Return the [x, y] coordinate for the center point of the cell that contains the specified text.  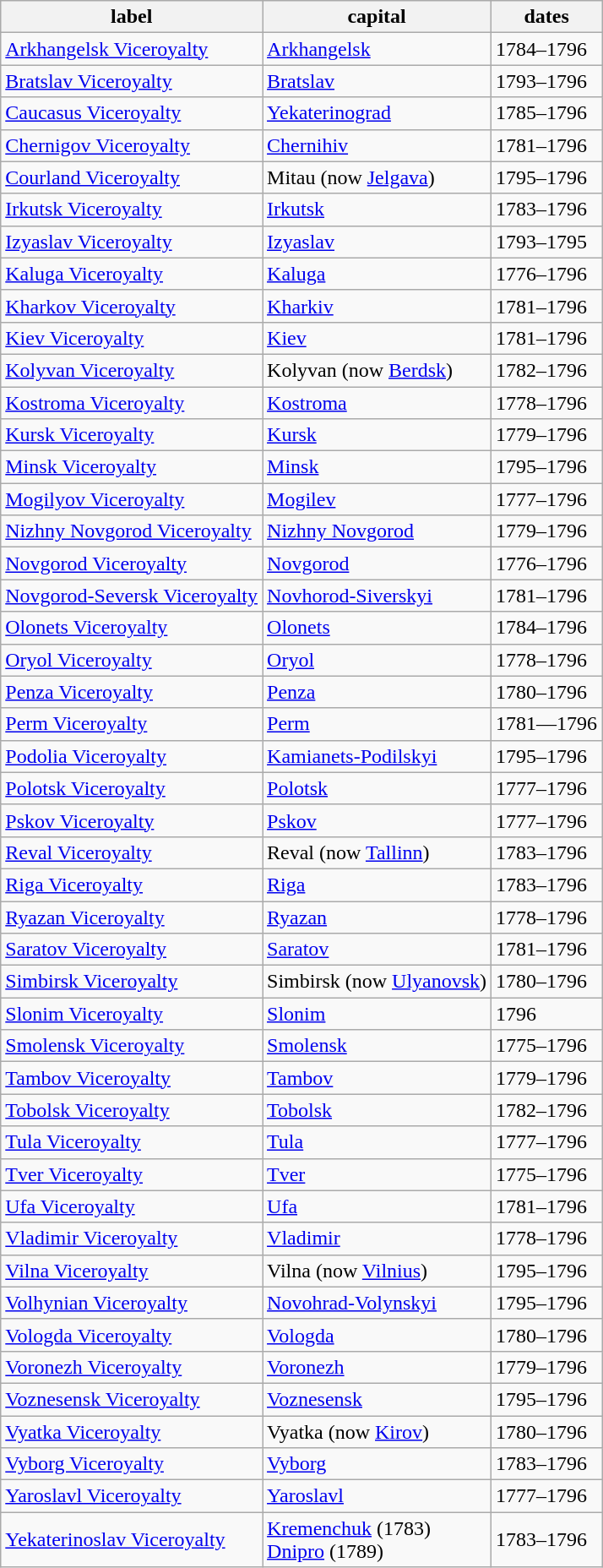
Ufa [377, 1206]
Novgorod Viceroyalty [132, 563]
Arkhangelsk [377, 49]
Tver [377, 1174]
Vyborg [377, 1464]
Caucasus Viceroyalty [132, 113]
Kiev [377, 338]
Penza Viceroyalty [132, 692]
Yekaterinoslav Viceroyalty [132, 1539]
Vyborg Viceroyalty [132, 1464]
Tula [377, 1142]
Olonets Viceroyalty [132, 628]
dates [547, 17]
Yekaterinograd [377, 113]
Kostroma [377, 403]
Slonim [377, 1014]
Vilna Viceroyalty [132, 1271]
Courland Viceroyalty [132, 177]
Kursk [377, 435]
Oryol [377, 660]
Penza [377, 692]
Tambov [377, 1078]
Kharkov Viceroyalty [132, 306]
Vologda Viceroyalty [132, 1335]
Kaluga [377, 274]
Kolyvan Viceroyalty [132, 370]
Vladimir [377, 1239]
Voronezh Viceroyalty [132, 1367]
Saratov Viceroyalty [132, 950]
Perm [377, 724]
Vyatka Viceroyalty [132, 1432]
Tver Viceroyalty [132, 1174]
Voznesensk Viceroyalty [132, 1399]
Irkutsk [377, 210]
Oryol Viceroyalty [132, 660]
Vladimir Viceroyalty [132, 1239]
Ufa Viceroyalty [132, 1206]
Kostroma Viceroyalty [132, 403]
Voznesensk [377, 1399]
Yaroslavl [377, 1496]
Kolyvan (now Berdsk) [377, 370]
Novohrad-Volynskyi [377, 1303]
Kiev Viceroyalty [132, 338]
Izyaslav Viceroyalty [132, 242]
Vologda [377, 1335]
Slonim Viceroyalty [132, 1014]
1793–1795 [547, 242]
Kaluga Viceroyalty [132, 274]
Pskov [377, 820]
Chernihiv [377, 145]
Bratslav [377, 81]
Minsk [377, 467]
Simbirsk (now Ulyanovsk) [377, 982]
Tobolsk [377, 1110]
Novhorod-Siverskyi [377, 596]
1793–1796 [547, 81]
Izyaslav [377, 242]
label [132, 17]
Vyatka (now Kirov) [377, 1432]
Smolensk [377, 1046]
Riga [377, 885]
Arkhangelsk Viceroyalty [132, 49]
Kremenchuk (1783)Dnipro (1789) [377, 1539]
Kharkiv [377, 306]
Kursk Viceroyalty [132, 435]
Reval Viceroyalty [132, 852]
Ryazan Viceroyalty [132, 917]
Vilna (now Vilnius) [377, 1271]
Novgorod [377, 563]
Tula Viceroyalty [132, 1142]
Polotsk Viceroyalty [132, 788]
Tobolsk Viceroyalty [132, 1110]
Nizhny Novgorod [377, 531]
Mogilyov Viceroyalty [132, 499]
Mogilev [377, 499]
Irkutsk Viceroyalty [132, 210]
Perm Viceroyalty [132, 724]
Reval (now Tallinn) [377, 852]
Ryazan [377, 917]
Podolia Viceroyalty [132, 756]
Mitau (now Jelgava) [377, 177]
1796 [547, 1014]
Smolensk Viceroyalty [132, 1046]
1785–1796 [547, 113]
capital [377, 17]
Yaroslavl Viceroyalty [132, 1496]
Polotsk [377, 788]
Volhynian Viceroyalty [132, 1303]
Riga Viceroyalty [132, 885]
Voronezh [377, 1367]
Bratslav Viceroyalty [132, 81]
Nizhny Novgorod Viceroyalty [132, 531]
Kamianets-Podilskyi [377, 756]
1781—1796 [547, 724]
Saratov [377, 950]
Minsk Viceroyalty [132, 467]
Chernigov Viceroyalty [132, 145]
Tambov Viceroyalty [132, 1078]
Simbirsk Viceroyalty [132, 982]
Pskov Viceroyalty [132, 820]
Novgorod-Seversk Viceroyalty [132, 596]
Olonets [377, 628]
